For the text-containing cell, return its midpoint in [X, Y] coordinate format. 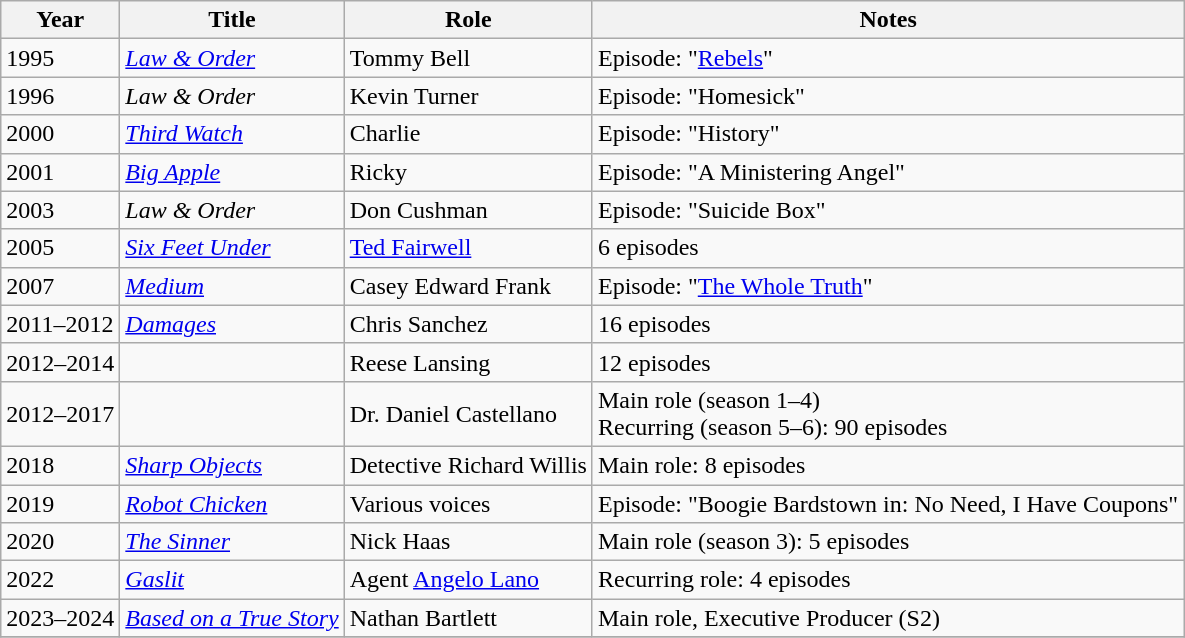
Medium [232, 286]
Casey Edward Frank [468, 286]
Big Apple [232, 172]
2003 [60, 210]
2005 [60, 248]
Episode: "A Ministering Angel" [888, 172]
Various voices [468, 503]
Main role: 8 episodes [888, 465]
Episode: "Rebels" [888, 58]
Year [60, 20]
Title [232, 20]
6 episodes [888, 248]
2020 [60, 542]
1996 [60, 96]
Episode: "History" [888, 134]
Dr. Daniel Castellano [468, 414]
Third Watch [232, 134]
2012–2014 [60, 362]
Kevin Turner [468, 96]
The Sinner [232, 542]
Episode: "The Whole Truth" [888, 286]
Episode: "Boogie Bardstown in: No Need, I Have Coupons" [888, 503]
Charlie [468, 134]
Don Cushman [468, 210]
2007 [60, 286]
Main role, Executive Producer (S2) [888, 618]
Damages [232, 324]
Six Feet Under [232, 248]
Ted Fairwell [468, 248]
2023–2024 [60, 618]
Gaslit [232, 580]
2018 [60, 465]
Agent Angelo Lano [468, 580]
Notes [888, 20]
12 episodes [888, 362]
Episode: "Homesick" [888, 96]
Main role (season 3): 5 episodes [888, 542]
Main role (season 1–4)Recurring (season 5–6): 90 episodes [888, 414]
2001 [60, 172]
2011–2012 [60, 324]
Recurring role: 4 episodes [888, 580]
Based on a True Story [232, 618]
2022 [60, 580]
Detective Richard Willis [468, 465]
Sharp Objects [232, 465]
Chris Sanchez [468, 324]
2000 [60, 134]
Role [468, 20]
2012–2017 [60, 414]
Nathan Bartlett [468, 618]
16 episodes [888, 324]
Episode: "Suicide Box" [888, 210]
Ricky [468, 172]
Reese Lansing [468, 362]
Nick Haas [468, 542]
Tommy Bell [468, 58]
2019 [60, 503]
1995 [60, 58]
Robot Chicken [232, 503]
